Extract the (X, Y) coordinate from the center of the cell holding the provided text.  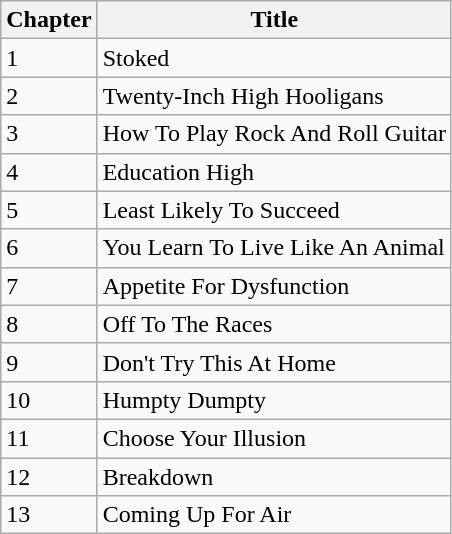
Choose Your Illusion (274, 438)
Title (274, 20)
7 (49, 286)
Chapter (49, 20)
10 (49, 400)
You Learn To Live Like An Animal (274, 248)
Twenty-Inch High Hooligans (274, 96)
Coming Up For Air (274, 515)
5 (49, 210)
Least Likely To Succeed (274, 210)
Stoked (274, 58)
Humpty Dumpty (274, 400)
Off To The Races (274, 324)
1 (49, 58)
6 (49, 248)
Education High (274, 172)
Don't Try This At Home (274, 362)
8 (49, 324)
4 (49, 172)
13 (49, 515)
Appetite For Dysfunction (274, 286)
11 (49, 438)
2 (49, 96)
How To Play Rock And Roll Guitar (274, 134)
12 (49, 477)
Breakdown (274, 477)
3 (49, 134)
9 (49, 362)
